Search for the cell housing the specified text and yield its [X, Y] center coordinate. 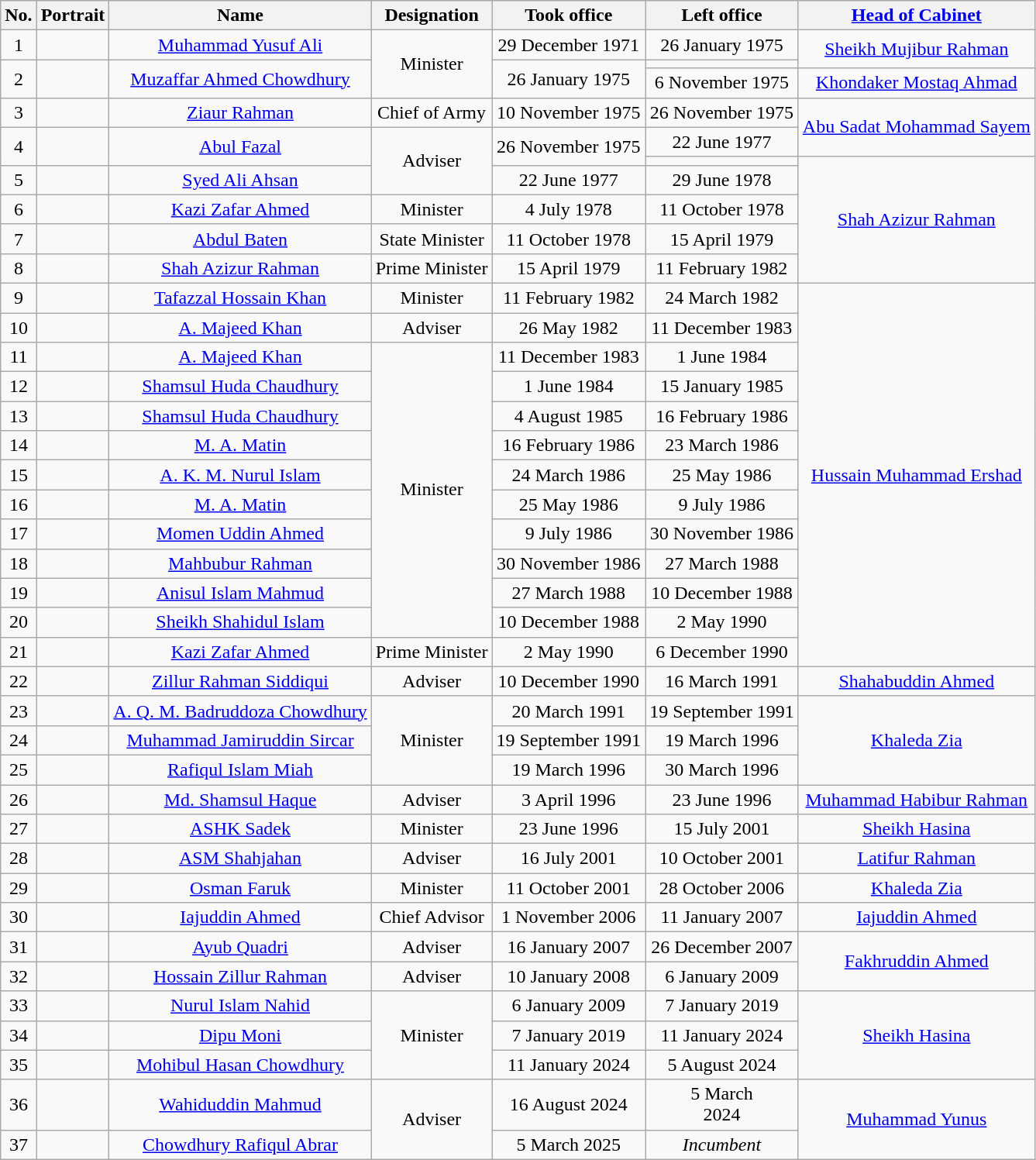
3 [19, 112]
Hossain Zillur Rahman [240, 976]
13 [19, 416]
1 November 2006 [569, 917]
Md. Shamsul Haque [240, 799]
28 October 2006 [722, 888]
20 [19, 622]
6 [19, 209]
26 December 2007 [722, 947]
36 [19, 1105]
24 March 1986 [569, 475]
Tafazzal Hossain Khan [240, 298]
16 January 2007 [569, 947]
30 [19, 917]
22 [19, 681]
29 June 1978 [722, 180]
29 [19, 888]
15 January 1985 [722, 387]
Momen Uddin Ahmed [240, 534]
Designation [432, 15]
24 [19, 740]
9 [19, 298]
11 [19, 357]
33 [19, 1006]
25 [19, 769]
2 [19, 79]
Rafiqul Islam Miah [240, 769]
Muhammad Yusuf Ali [240, 45]
Chief of Army [432, 112]
4 July 1978 [569, 209]
17 [19, 534]
29 December 1971 [569, 45]
ASHK Sadek [240, 829]
Muhammad Yunus [916, 1119]
ASM Shahjahan [240, 859]
5 March 2025 [569, 1145]
Ziaur Rahman [240, 112]
Muhammad Jamiruddin Sircar [240, 740]
5 March2024 [722, 1105]
18 [19, 563]
6 December 1990 [722, 652]
Ayub Quadri [240, 947]
10 December 1990 [569, 681]
14 [19, 446]
Dipu Moni [240, 1035]
Latifur Rahman [916, 859]
Mohibul Hasan Chowdhury [240, 1065]
34 [19, 1035]
31 [19, 947]
32 [19, 976]
15 [19, 475]
16 March 1991 [722, 681]
Mahbubur Rahman [240, 563]
Shahabuddin Ahmed [916, 681]
10 [19, 328]
Muzaffar Ahmed Chowdhury [240, 79]
Abul Fazal [240, 146]
8 [19, 268]
35 [19, 1065]
Abu Sadat Mohammad Sayem [916, 127]
16 July 2001 [569, 859]
7 [19, 239]
10 January 2008 [569, 976]
Left office [722, 15]
1 [19, 45]
Muhammad Habibur Rahman [916, 799]
Sheikh Shahidul Islam [240, 622]
Nurul Islam Nahid [240, 1006]
12 [19, 387]
Took office [569, 15]
Chief Advisor [432, 917]
10 October 2001 [722, 859]
Fakhruddin Ahmed [916, 962]
Osman Faruk [240, 888]
21 [19, 652]
16 [19, 504]
Hussain Muhammad Ershad [916, 474]
11 October 2001 [569, 888]
Khondaker Mostaq Ahmad [916, 83]
24 March 1982 [722, 298]
Abdul Baten [240, 239]
Zillur Rahman Siddiqui [240, 681]
Wahiduddin Mahmud [240, 1105]
Head of Cabinet [916, 15]
6 November 1975 [722, 83]
Portrait [73, 15]
10 November 1975 [569, 112]
5 August 2024 [722, 1065]
11 January 2007 [722, 917]
No. [19, 15]
26 May 1982 [569, 328]
4 August 1985 [569, 416]
Chowdhury Rafiqul Abrar [240, 1145]
23 [19, 711]
Name [240, 15]
27 [19, 829]
A. Q. M. Badruddoza Chowdhury [240, 711]
30 March 1996 [722, 769]
Syed Ali Ahsan [240, 180]
26 [19, 799]
A. K. M. Nurul Islam [240, 475]
Incumbent [722, 1145]
4 [19, 146]
20 March 1991 [569, 711]
37 [19, 1145]
23 March 1986 [722, 446]
Sheikh Mujibur Rahman [916, 50]
15 July 2001 [722, 829]
16 August 2024 [569, 1105]
5 [19, 180]
19 [19, 593]
Anisul Islam Mahmud [240, 593]
State Minister [432, 239]
3 April 1996 [569, 799]
28 [19, 859]
